Return the [X, Y] coordinate for the center point of the cell that contains the specified text.  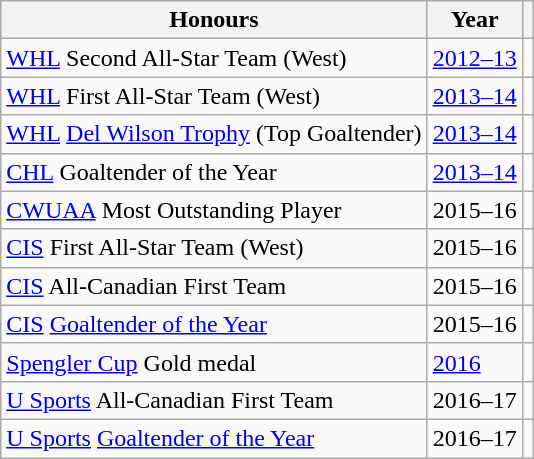
WHL Second All-Star Team (West) [214, 58]
WHL Del Wilson Trophy (Top Goaltender) [214, 134]
2016 [474, 362]
Spengler Cup Gold medal [214, 362]
CIS First All-Star Team (West) [214, 248]
2012–13 [474, 58]
CWUAA Most Outstanding Player [214, 210]
Year [474, 20]
CIS Goaltender of the Year [214, 324]
CHL Goaltender of the Year [214, 172]
Honours [214, 20]
U Sports Goaltender of the Year [214, 438]
U Sports All-Canadian First Team [214, 400]
WHL First All-Star Team (West) [214, 96]
CIS All-Canadian First Team [214, 286]
